Pinpoint the cell where the given text exists, returning its (x, y) midpoint coordinate. 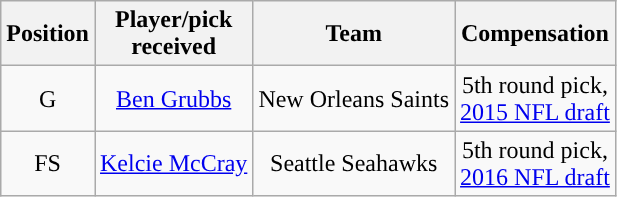
Position (48, 34)
G (48, 98)
5th round pick,2015 NFL draft (536, 98)
Compensation (536, 34)
New Orleans Saints (354, 98)
Team (354, 34)
Seattle Seahawks (354, 164)
Player/pickreceived (173, 34)
Ben Grubbs (173, 98)
Kelcie McCray (173, 164)
5th round pick,2016 NFL draft (536, 164)
FS (48, 164)
